From the cell containing the given text, extract its center point as (x, y) coordinate. 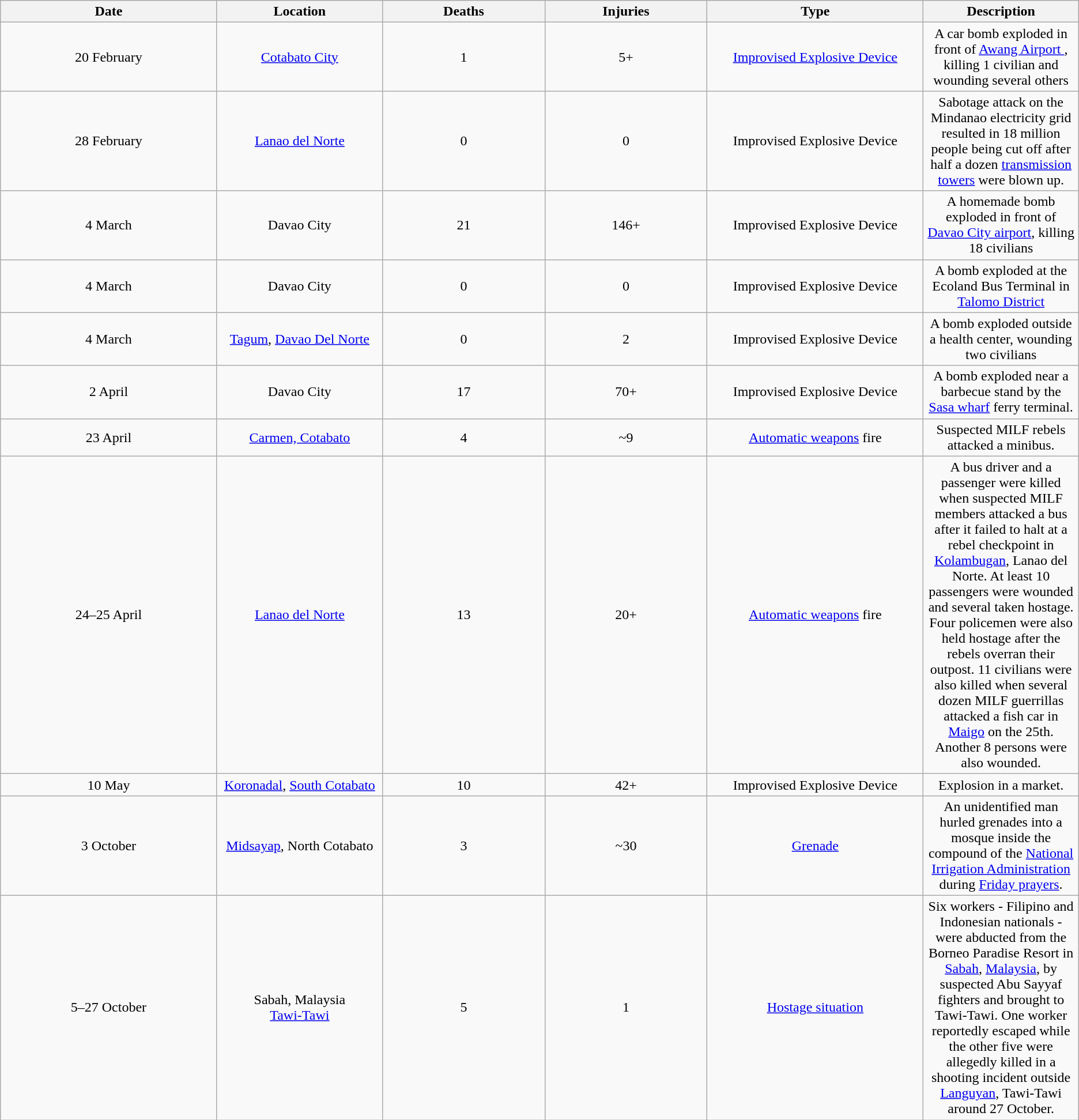
A bomb exploded outside a health center, wounding two civilians (1001, 339)
Explosion in a market. (1001, 785)
42+ (626, 785)
Location (300, 12)
~9 (626, 437)
3 (463, 845)
Carmen, Cotabato (300, 437)
3 October (108, 845)
Injuries (626, 12)
Date (108, 12)
17 (463, 392)
Cotabato City (300, 56)
A car bomb exploded in front of Awang Airport , killing 1 civilian and wounding several others (1001, 56)
20+ (626, 614)
20 February (108, 56)
A homemade bomb exploded in front of Davao City airport, killing 18 civilians (1001, 225)
70+ (626, 392)
10 May (108, 785)
Koronadal, South Cotabato (300, 785)
28 February (108, 141)
An unidentified man hurled grenades into a mosque inside the compound of the National Irrigation Administration during Friday prayers. (1001, 845)
Sabah, MalaysiaTawi-Tawi (300, 1008)
Hostage situation (815, 1008)
23 April (108, 437)
2 April (108, 392)
Midsayap, North Cotabato (300, 845)
13 (463, 614)
A bomb exploded at the Ecoland Bus Terminal in Talomo District (1001, 286)
Tagum, Davao Del Norte (300, 339)
Type (815, 12)
146+ (626, 225)
5+ (626, 56)
Sabotage attack on the Mindanao electricity grid resulted in 18 million people being cut off after half a dozen transmission towers were blown up. (1001, 141)
5–27 October (108, 1008)
5 (463, 1008)
Suspected MILF rebels attacked a minibus. (1001, 437)
~30 (626, 845)
4 (463, 437)
Description (1001, 12)
10 (463, 785)
Grenade (815, 845)
21 (463, 225)
24–25 April (108, 614)
Deaths (463, 12)
2 (626, 339)
A bomb exploded near a barbecue stand by the Sasa wharf ferry terminal. (1001, 392)
